Search for the cell housing the specified text and yield its [X, Y] center coordinate. 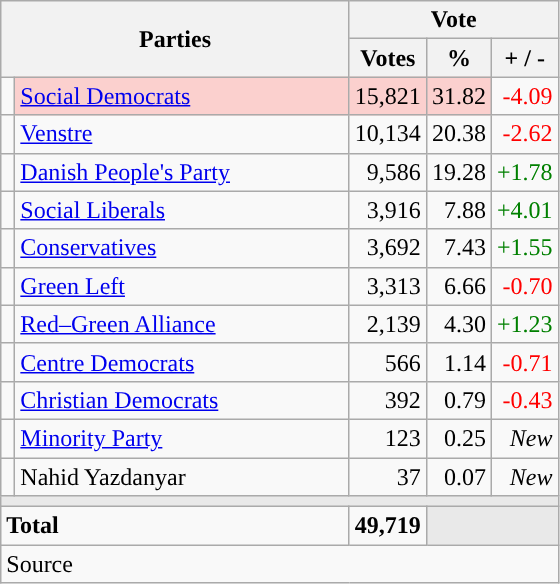
Total [176, 526]
49,719 [388, 526]
-4.09 [524, 96]
Social Liberals [182, 210]
Green Left [182, 286]
Christian Democrats [182, 400]
7.43 [458, 248]
3,916 [388, 210]
+1.55 [524, 248]
1.14 [458, 362]
4.30 [458, 324]
37 [388, 477]
0.07 [458, 477]
Conservatives [182, 248]
10,134 [388, 134]
-0.71 [524, 362]
Venstre [182, 134]
Vote [454, 20]
123 [388, 438]
Danish People's Party [182, 172]
3,692 [388, 248]
3,313 [388, 286]
+4.01 [524, 210]
+1.23 [524, 324]
+1.78 [524, 172]
-2.62 [524, 134]
Centre Democrats [182, 362]
Nahid Yazdanyar [182, 477]
Social Democrats [182, 96]
7.88 [458, 210]
Source [280, 564]
9,586 [388, 172]
2,139 [388, 324]
20.38 [458, 134]
Parties [176, 39]
Minority Party [182, 438]
31.82 [458, 96]
6.66 [458, 286]
-0.43 [524, 400]
0.25 [458, 438]
-0.70 [524, 286]
0.79 [458, 400]
15,821 [388, 96]
566 [388, 362]
Votes [388, 58]
% [458, 58]
19.28 [458, 172]
392 [388, 400]
Red–Green Alliance [182, 324]
+ / - [524, 58]
